Locate the cell with the specified text and output its [x, y] center coordinate. 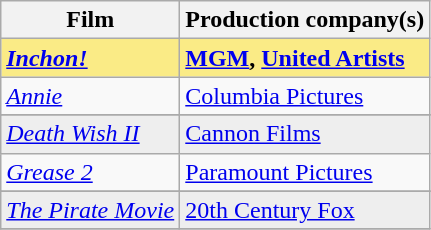
Film [90, 20]
Cannon Films [305, 134]
Production company(s) [305, 20]
Inchon! [90, 58]
20th Century Fox [305, 210]
Annie [90, 96]
Columbia Pictures [305, 96]
Paramount Pictures [305, 172]
Death Wish II [90, 134]
Grease 2 [90, 172]
MGM, United Artists [305, 58]
The Pirate Movie [90, 210]
